Capture the cell that displays the provided text and extract its [X, Y] central coordinate. 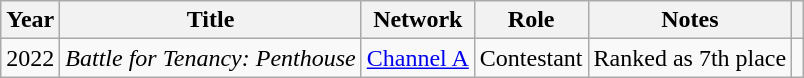
Year [30, 20]
Network [418, 20]
Battle for Tenancy: Penthouse [210, 58]
Channel A [418, 58]
Ranked as 7th place [690, 58]
Role [531, 20]
2022 [30, 58]
Contestant [531, 58]
Title [210, 20]
Notes [690, 20]
